Return the [X, Y] coordinate for the center point of the cell that contains the specified text.  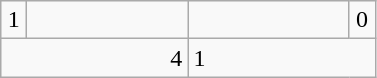
4 [94, 58]
0 [362, 20]
